For the text-containing cell, return its midpoint in (x, y) coordinate format. 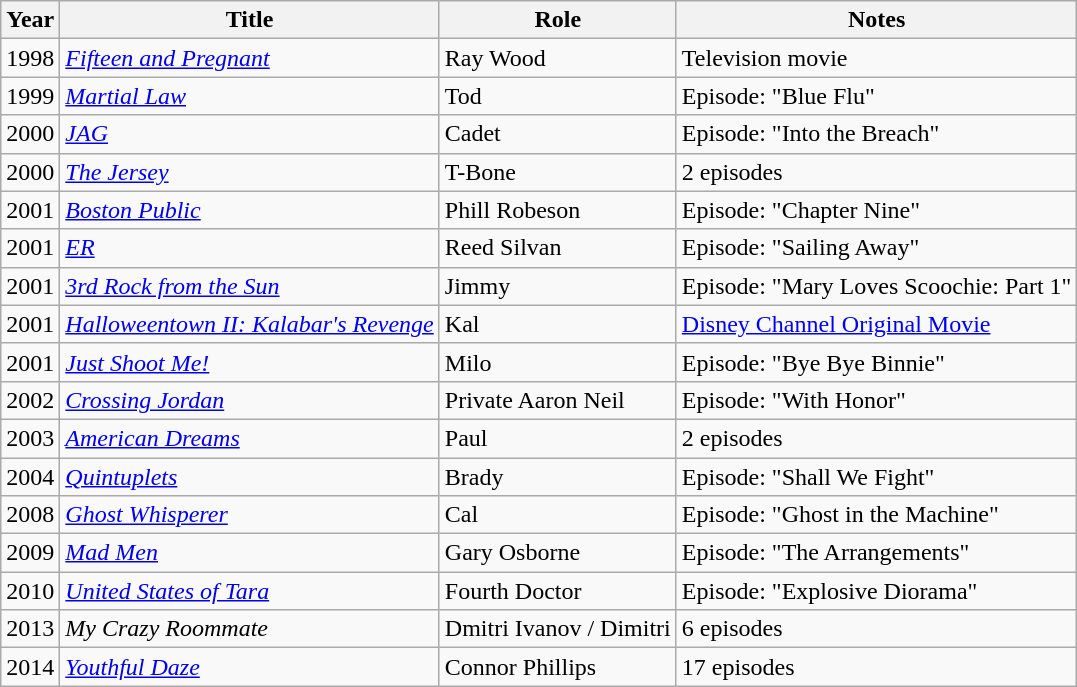
Episode: "Explosive Diorama" (876, 591)
Role (558, 20)
Fifteen and Pregnant (250, 58)
My Crazy Roommate (250, 629)
6 episodes (876, 629)
Phill Robeson (558, 210)
Episode: "Sailing Away" (876, 248)
Ghost Whisperer (250, 515)
2014 (30, 667)
The Jersey (250, 172)
2002 (30, 400)
Year (30, 20)
Episode: "Bye Bye Binnie" (876, 362)
Episode: "Blue Flu" (876, 96)
Dmitri Ivanov / Dimitri (558, 629)
2013 (30, 629)
Ray Wood (558, 58)
1999 (30, 96)
Episode: "With Honor" (876, 400)
JAG (250, 134)
Mad Men (250, 553)
Halloweentown II: Kalabar's Revenge (250, 324)
17 episodes (876, 667)
Boston Public (250, 210)
Paul (558, 438)
2003 (30, 438)
Disney Channel Original Movie (876, 324)
Episode: "Shall We Fight" (876, 477)
Gary Osborne (558, 553)
Connor Phillips (558, 667)
Episode: "Into the Breach" (876, 134)
2010 (30, 591)
3rd Rock from the Sun (250, 286)
American Dreams (250, 438)
2004 (30, 477)
ER (250, 248)
Quintuplets (250, 477)
Episode: "The Arrangements" (876, 553)
Tod (558, 96)
Just Shoot Me! (250, 362)
Cal (558, 515)
Notes (876, 20)
Title (250, 20)
2008 (30, 515)
Brady (558, 477)
T-Bone (558, 172)
Jimmy (558, 286)
Reed Silvan (558, 248)
Episode: "Chapter Nine" (876, 210)
Cadet (558, 134)
Kal (558, 324)
United States of Tara (250, 591)
Fourth Doctor (558, 591)
Milo (558, 362)
Episode: "Ghost in the Machine" (876, 515)
Crossing Jordan (250, 400)
2009 (30, 553)
1998 (30, 58)
Martial Law (250, 96)
Episode: "Mary Loves Scoochie: Part 1" (876, 286)
Youthful Daze (250, 667)
Private Aaron Neil (558, 400)
Television movie (876, 58)
